Return the [X, Y] coordinate for the center point of the cell that contains the specified text.  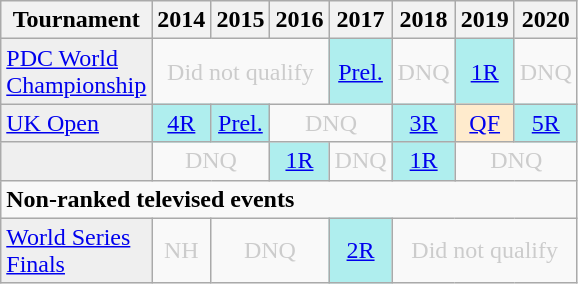
PDC World Championship [76, 72]
Non-ranked televised events [290, 199]
2019 [484, 20]
3R [424, 123]
4R [182, 123]
NH [182, 250]
UK Open [76, 123]
5R [546, 123]
2014 [182, 20]
Tournament [76, 20]
2015 [240, 20]
2016 [300, 20]
World Series Finals [76, 250]
2020 [546, 20]
2017 [360, 20]
2R [360, 250]
QF [484, 123]
2018 [424, 20]
